Search for the cell housing the specified text and yield its (x, y) center coordinate. 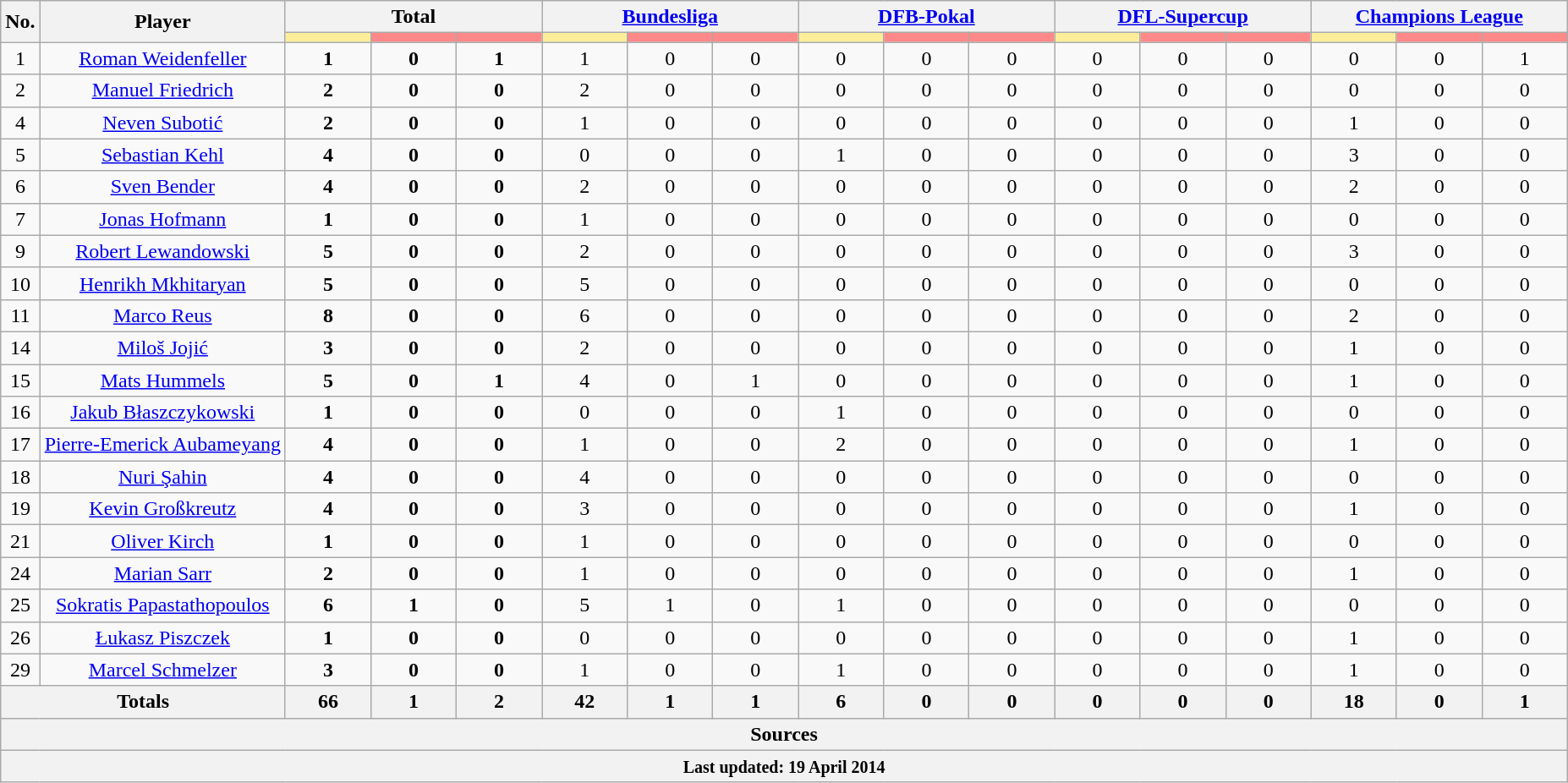
Sokratis Papastathopoulos (162, 605)
Sources (785, 734)
29 (20, 670)
16 (20, 413)
Pierre-Emerick Aubameyang (162, 445)
Jakub Błaszczykowski (162, 413)
Oliver Kirch (162, 541)
Champions League (1439, 17)
DFL-Supercup (1182, 17)
Marian Sarr (162, 573)
42 (585, 702)
Total (413, 17)
Last updated: 19 April 2014 (785, 766)
24 (20, 573)
Marcel Schmelzer (162, 670)
7 (20, 219)
9 (20, 251)
21 (20, 541)
Miloš Jojić (162, 348)
Neven Subotić (162, 123)
15 (20, 380)
No. (20, 22)
Robert Lewandowski (162, 251)
Bundesliga (670, 17)
66 (328, 702)
Sebastian Kehl (162, 155)
Roman Weidenfeller (162, 58)
DFB-Pokal (927, 17)
Jonas Hofmann (162, 219)
Sven Bender (162, 187)
11 (20, 315)
Kevin Großkreutz (162, 509)
19 (20, 509)
14 (20, 348)
Łukasz Piszczek (162, 638)
Mats Hummels (162, 380)
Henrikh Mkhitaryan (162, 283)
Totals (144, 702)
17 (20, 445)
10 (20, 283)
Nuri Şahin (162, 477)
26 (20, 638)
Manuel Friedrich (162, 90)
25 (20, 605)
Marco Reus (162, 315)
8 (328, 315)
Player (162, 22)
